For the text-containing cell, return its midpoint in [X, Y] coordinate format. 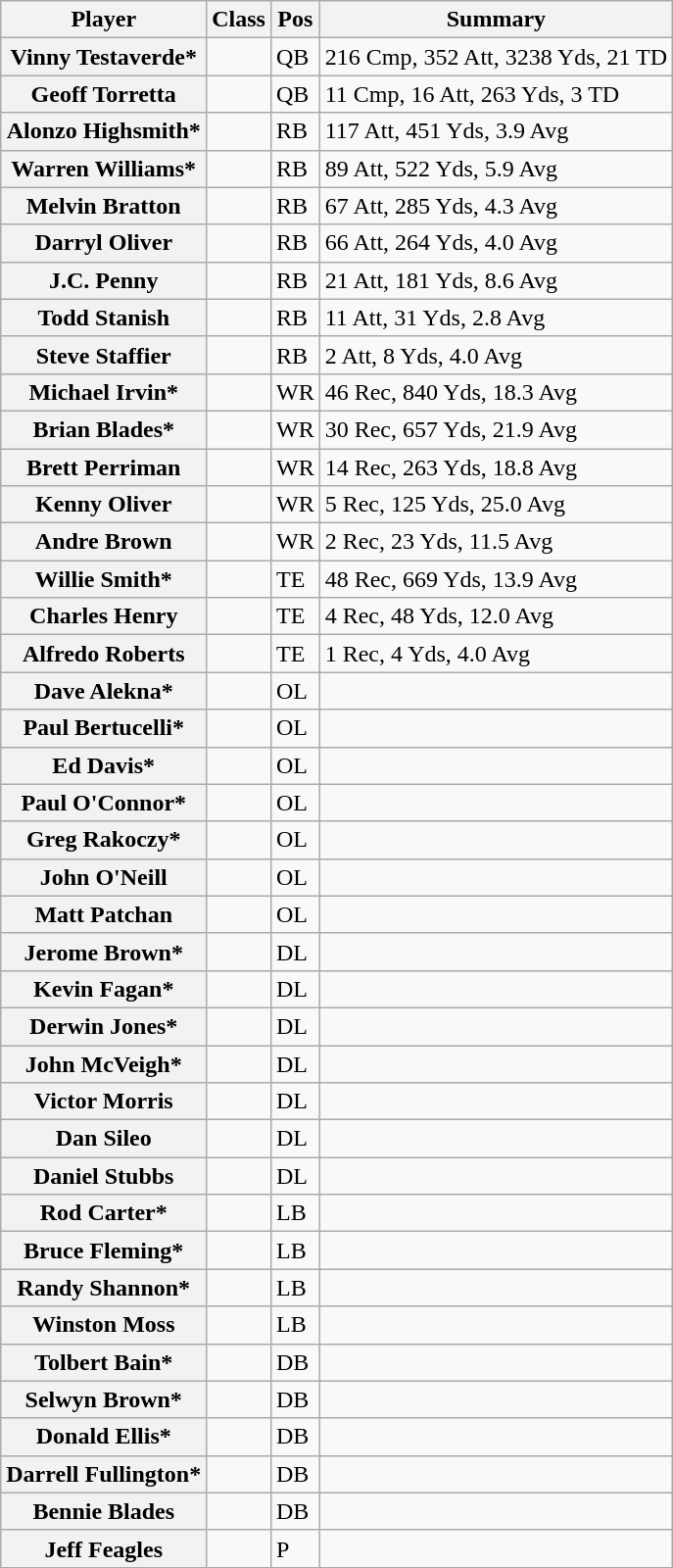
Kevin Fagan* [104, 989]
Matt Patchan [104, 914]
Class [239, 20]
Bennie Blades [104, 1511]
Alonzo Highsmith* [104, 131]
Todd Stanish [104, 318]
John McVeigh* [104, 1063]
11 Cmp, 16 Att, 263 Yds, 3 TD [496, 94]
89 Att, 522 Yds, 5.9 Avg [496, 169]
67 Att, 285 Yds, 4.3 Avg [496, 206]
1 Rec, 4 Yds, 4.0 Avg [496, 654]
Willie Smith* [104, 579]
Player [104, 20]
11 Att, 31 Yds, 2.8 Avg [496, 318]
Melvin Bratton [104, 206]
Randy Shannon* [104, 1288]
48 Rec, 669 Yds, 13.9 Avg [496, 579]
Warren Williams* [104, 169]
14 Rec, 263 Yds, 18.8 Avg [496, 467]
P [295, 1548]
Jerome Brown* [104, 952]
Kenny Oliver [104, 505]
Tolbert Bain* [104, 1362]
21 Att, 181 Yds, 8.6 Avg [496, 280]
2 Rec, 23 Yds, 11.5 Avg [496, 542]
Alfredo Roberts [104, 654]
Pos [295, 20]
Paul Bertucelli* [104, 728]
Winston Moss [104, 1325]
Daniel Stubbs [104, 1176]
Greg Rakoczy* [104, 840]
Selwyn Brown* [104, 1399]
46 Rec, 840 Yds, 18.3 Avg [496, 392]
Steve Staffier [104, 355]
Summary [496, 20]
Donald Ellis* [104, 1437]
117 Att, 451 Yds, 3.9 Avg [496, 131]
216 Cmp, 352 Att, 3238 Yds, 21 TD [496, 57]
Victor Morris [104, 1102]
Bruce Fleming* [104, 1250]
Dan Sileo [104, 1139]
J.C. Penny [104, 280]
Brian Blades* [104, 429]
4 Rec, 48 Yds, 12.0 Avg [496, 616]
John O'Neill [104, 877]
Charles Henry [104, 616]
30 Rec, 657 Yds, 21.9 Avg [496, 429]
Michael Irvin* [104, 392]
Paul O'Connor* [104, 803]
Dave Alekna* [104, 691]
Darrell Fullington* [104, 1474]
Derwin Jones* [104, 1026]
Andre Brown [104, 542]
Brett Perriman [104, 467]
Vinny Testaverde* [104, 57]
Rod Carter* [104, 1213]
Geoff Torretta [104, 94]
Darryl Oliver [104, 243]
2 Att, 8 Yds, 4.0 Avg [496, 355]
5 Rec, 125 Yds, 25.0 Avg [496, 505]
66 Att, 264 Yds, 4.0 Avg [496, 243]
Jeff Feagles [104, 1548]
Ed Davis* [104, 765]
